Detect which cell encompasses the target text, then output its [X, Y] center coordinate. 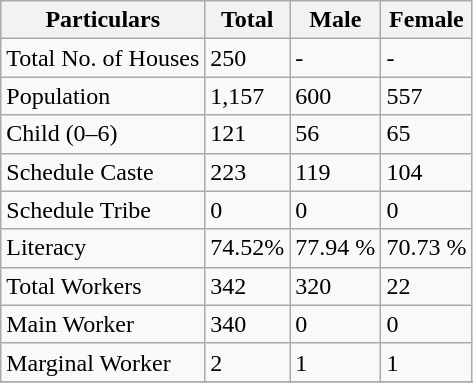
Literacy [103, 248]
Total [248, 20]
65 [426, 134]
223 [248, 172]
Particulars [103, 20]
Schedule Caste [103, 172]
342 [248, 286]
Female [426, 20]
22 [426, 286]
104 [426, 172]
Total No. of Houses [103, 58]
557 [426, 96]
600 [336, 96]
2 [248, 362]
Male [336, 20]
Child (0–6) [103, 134]
56 [336, 134]
320 [336, 286]
70.73 % [426, 248]
1,157 [248, 96]
119 [336, 172]
Schedule Tribe [103, 210]
250 [248, 58]
Total Workers [103, 286]
Marginal Worker [103, 362]
121 [248, 134]
74.52% [248, 248]
77.94 % [336, 248]
Population [103, 96]
340 [248, 324]
Main Worker [103, 324]
